Detect which cell encompasses the target text, then output its [X, Y] center coordinate. 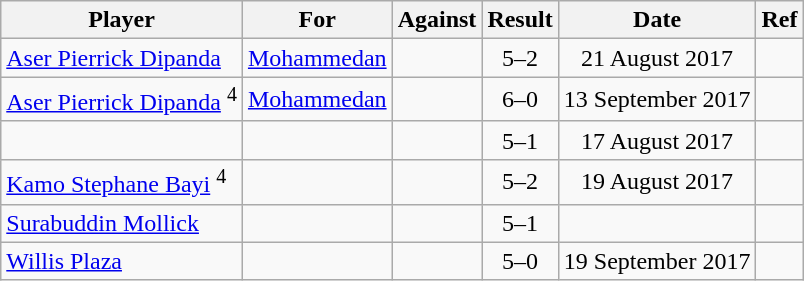
21 August 2017 [657, 58]
17 August 2017 [657, 140]
Player [122, 20]
6–0 [520, 100]
13 September 2017 [657, 100]
Aser Pierrick Dipanda 4 [122, 100]
Ref [780, 20]
Aser Pierrick Dipanda [122, 58]
Surabuddin Mollick [122, 223]
19 September 2017 [657, 261]
Kamo Stephane Bayi 4 [122, 182]
Date [657, 20]
Against [437, 20]
For [317, 20]
5–0 [520, 261]
Willis Plaza [122, 261]
Result [520, 20]
19 August 2017 [657, 182]
